Provide the (x, y) coordinate of the cell's center where the given text is located.  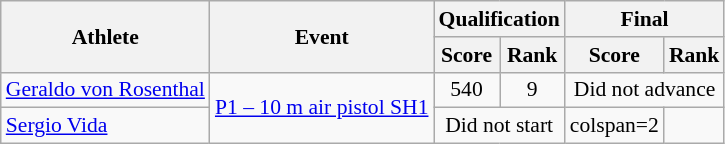
Event (322, 36)
Geraldo von Rosenthal (106, 90)
Athlete (106, 36)
Final (645, 19)
9 (532, 90)
colspan=2 (614, 126)
Sergio Vida (106, 126)
Qualification (500, 19)
Did not start (500, 126)
Did not advance (645, 90)
540 (467, 90)
P1 – 10 m air pistol SH1 (322, 108)
